Capture the cell that displays the provided text and extract its [x, y] central coordinate. 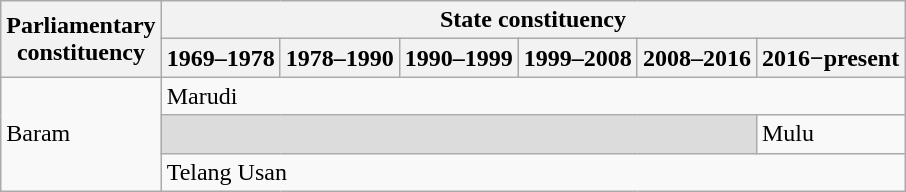
2016−present [830, 58]
2008–2016 [696, 58]
Mulu [830, 134]
Baram [81, 134]
1990–1999 [458, 58]
Telang Usan [533, 172]
Marudi [533, 96]
Parliamentaryconstituency [81, 39]
1978–1990 [340, 58]
State constituency [533, 20]
1969–1978 [220, 58]
1999–2008 [578, 58]
